Capture the cell that displays the provided text and extract its (x, y) central coordinate. 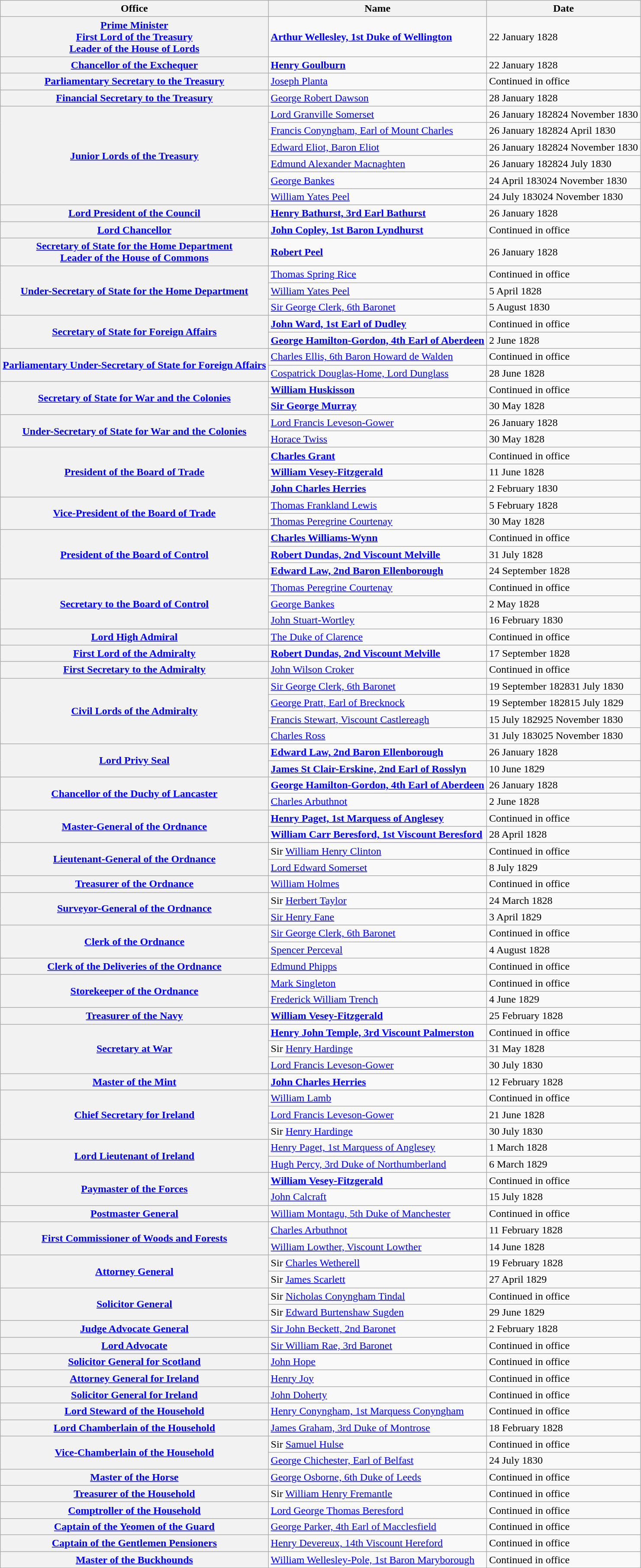
Treasurer of the Ordnance (134, 884)
Secretary to the Board of Control (134, 604)
19 September 182815 July 1829 (564, 703)
John Ward, 1st Earl of Dudley (377, 324)
Solicitor General (134, 1304)
Lieutenant-General of the Ordnance (134, 859)
31 May 1828 (564, 1049)
John Calcraft (377, 1197)
Solicitor General for Scotland (134, 1362)
Henry Bathurst, 3rd Earl Bathurst (377, 213)
Master of the Buckhounds (134, 1560)
Captain of the Gentlemen Pensioners (134, 1543)
Horace Twiss (377, 439)
12 February 1828 (564, 1082)
Storekeeper of the Ordnance (134, 991)
17 September 1828 (564, 653)
George Osborne, 6th Duke of Leeds (377, 1477)
George Parker, 4th Earl of Macclesfield (377, 1526)
24 July 183024 November 1830 (564, 197)
Master-General of the Ordnance (134, 826)
Lord Edward Somerset (377, 868)
Hugh Percy, 3rd Duke of Northumberland (377, 1164)
28 January 1828 (564, 98)
Junior Lords of the Treasury (134, 155)
28 April 1828 (564, 835)
John Stuart-Wortley (377, 620)
Date (564, 9)
William Holmes (377, 884)
Charles Ellis, 6th Baron Howard de Walden (377, 357)
24 July 1830 (564, 1461)
Arthur Wellesley, 1st Duke of Wellington (377, 37)
Sir John Beckett, 2nd Baronet (377, 1329)
24 September 1828 (564, 571)
Paymaster of the Forces (134, 1189)
3 April 1829 (564, 917)
John Hope (377, 1362)
William Wellesley-Pole, 1st Baron Maryborough (377, 1560)
First Lord of the Admiralty (134, 653)
Henry Conyngham, 1st Marquess Conyngham (377, 1411)
Parliamentary Under-Secretary of State for Foreign Affairs (134, 365)
24 March 1828 (564, 900)
Financial Secretary to the Treasury (134, 98)
31 July 183025 November 1830 (564, 736)
Francis Conyngham, Earl of Mount Charles (377, 131)
26 January 182824 July 1830 (564, 164)
Francis Stewart, Viscount Castlereagh (377, 719)
William Huskisson (377, 390)
Henry Goulburn (377, 65)
16 February 1830 (564, 620)
John Doherty (377, 1395)
Treasurer of the Household (134, 1494)
George Chichester, Earl of Belfast (377, 1461)
Vice-Chamberlain of the Household (134, 1452)
Master of the Mint (134, 1082)
Mark Singleton (377, 983)
Secretary of State for Foreign Affairs (134, 332)
Cospatrick Douglas-Home, Lord Dunglass (377, 373)
31 July 1828 (564, 555)
President of the Board of Trade (134, 472)
Henry Devereux, 14th Viscount Hereford (377, 1543)
Lord Privy Seal (134, 760)
2 May 1828 (564, 604)
Charles Ross (377, 736)
21 June 1828 (564, 1115)
19 September 182831 July 1830 (564, 686)
Name (377, 9)
29 June 1829 (564, 1313)
Secretary at War (134, 1049)
Lord President of the Council (134, 213)
John Copley, 1st Baron Lyndhurst (377, 230)
Charles Grant (377, 455)
Civil Lords of the Admiralty (134, 711)
5 August 1830 (564, 307)
William Montagu, 5th Duke of Manchester (377, 1213)
19 February 1828 (564, 1263)
Attorney General (134, 1271)
Edward Eliot, Baron Eliot (377, 147)
First Secretary to the Admiralty (134, 670)
8 July 1829 (564, 868)
11 February 1828 (564, 1230)
Comptroller of the Household (134, 1510)
Under-Secretary of State for the Home Department (134, 291)
Attorney General for Ireland (134, 1378)
Lord Steward of the Household (134, 1411)
Lord High Admiral (134, 637)
Sir James Scarlett (377, 1279)
Edmund Alexander Macnaghten (377, 164)
Henry Joy (377, 1378)
Captain of the Yeomen of the Guard (134, 1526)
Edmund Phipps (377, 966)
William Lowther, Viscount Lowther (377, 1246)
Surveyor-General of the Ordnance (134, 909)
Postmaster General (134, 1213)
Henry John Temple, 3rd Viscount Palmerston (377, 1032)
Under-Secretary of State for War and the Colonies (134, 431)
26 January 182824 April 1830 (564, 131)
First Commissioner of Woods and Forests (134, 1238)
Joseph Planta (377, 81)
Treasurer of the Navy (134, 1016)
The Duke of Clarence (377, 637)
25 February 1828 (564, 1016)
Chancellor of the Exchequer (134, 65)
Sir Edward Burtenshaw Sugden (377, 1313)
4 June 1829 (564, 999)
Clerk of the Deliveries of the Ordnance (134, 966)
Parliamentary Secretary to the Treasury (134, 81)
William Carr Beresford, 1st Viscount Beresford (377, 835)
Chief Secretary for Ireland (134, 1115)
Sir Herbert Taylor (377, 900)
1 March 1828 (564, 1148)
Charles Williams-Wynn (377, 538)
Solicitor General for Ireland (134, 1395)
2 February 1830 (564, 488)
24 April 183024 November 1830 (564, 180)
Lord Lieutenant of Ireland (134, 1156)
Lord George Thomas Beresford (377, 1510)
5 February 1828 (564, 505)
Vice-President of the Board of Trade (134, 513)
4 August 1828 (564, 950)
Sir Nicholas Conyngham Tindal (377, 1296)
Secretary of State for War and the Colonies (134, 398)
14 June 1828 (564, 1246)
George Pratt, Earl of Brecknock (377, 703)
Sir Samuel Hulse (377, 1444)
5 April 1828 (564, 291)
Sir Charles Wetherell (377, 1263)
Thomas Frankland Lewis (377, 505)
11 June 1828 (564, 472)
15 July 182925 November 1830 (564, 719)
18 February 1828 (564, 1428)
Sir Henry Fane (377, 917)
John Wilson Croker (377, 670)
Sir William Rae, 3rd Baronet (377, 1345)
27 April 1829 (564, 1279)
Sir George Murray (377, 406)
Robert Peel (377, 252)
2 February 1828 (564, 1329)
Lord Advocate (134, 1345)
Master of the Horse (134, 1477)
Clerk of the Ordnance (134, 942)
Sir William Henry Clinton (377, 851)
Spencer Perceval (377, 950)
Lord Chamberlain of the Household (134, 1428)
Frederick William Trench (377, 999)
Thomas Spring Rice (377, 274)
William Lamb (377, 1098)
28 June 1828 (564, 373)
Sir William Henry Fremantle (377, 1494)
James Graham, 3rd Duke of Montrose (377, 1428)
Lord Granville Somerset (377, 114)
Prime Minister First Lord of the Treasury Leader of the House of Lords (134, 37)
James St Clair-Erskine, 2nd Earl of Rosslyn (377, 768)
Lord Chancellor (134, 230)
10 June 1829 (564, 768)
George Robert Dawson (377, 98)
Office (134, 9)
15 July 1828 (564, 1197)
Judge Advocate General (134, 1329)
President of the Board of Control (134, 555)
Secretary of State for the Home Department Leader of the House of Commons (134, 252)
6 March 1829 (564, 1164)
Chancellor of the Duchy of Lancaster (134, 794)
